From the cell containing the given text, extract its center point as (X, Y) coordinate. 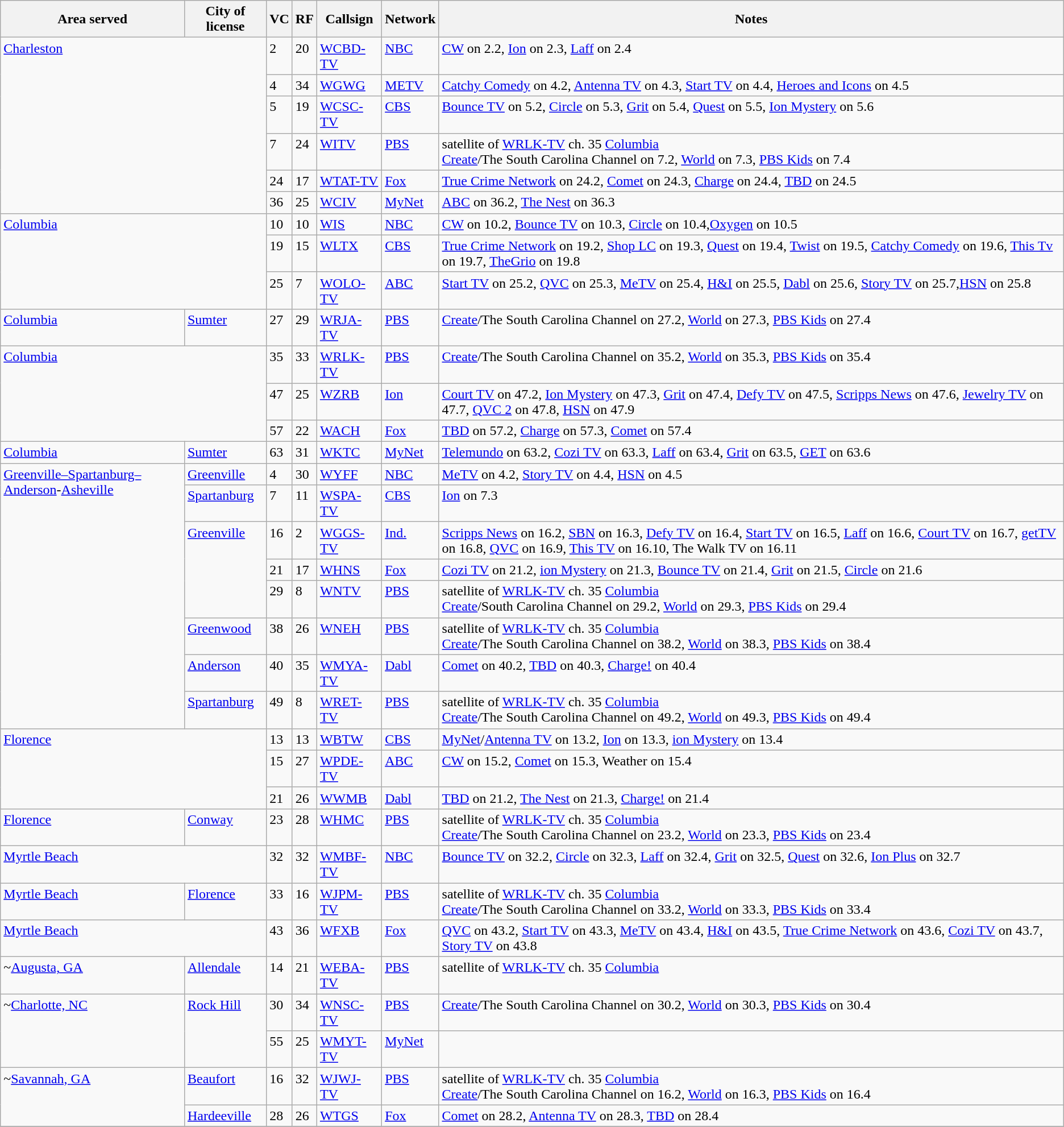
23 (280, 827)
WOLO-TV (349, 290)
WJWJ-TV (349, 1086)
WIS (349, 224)
TBD on 57.2, Charge on 57.3, Comet on 57.4 (751, 431)
63 (280, 453)
43 (280, 938)
Allendale (225, 976)
WMBF-TV (349, 864)
METV (410, 85)
WYFF (349, 474)
QVC on 43.2, Start TV on 43.3, MeTV on 43.4, H&I on 43.5, True Crime Network on 43.6, Cozi TV on 43.7, Story TV on 43.8 (751, 938)
WEBA-TV (349, 976)
WGGS-TV (349, 540)
Ion (410, 401)
Conway (225, 827)
WHNS (349, 570)
True Crime Network on 19.2, Shop LC on 19.3, Quest on 19.4, Twist on 19.5, Catchy Comedy on 19.6, This Tv on 19.7, TheGrio on 19.8 (751, 254)
satellite of WRLK-TV ch. 35 ColumbiaCreate/The South Carolina Channel on 49.2, World on 49.3, PBS Kids on 49.4 (751, 710)
WRJA-TV (349, 328)
MyNet/Antenna TV on 13.2, Ion on 13.3, ion Mystery on 13.4 (751, 739)
WNTV (349, 599)
Catchy Comedy on 4.2, Antenna TV on 4.3, Start TV on 4.4, Heroes and Icons on 4.5 (751, 85)
Telemundo on 63.2, Cozi TV on 63.3, Laff on 63.4, Grit on 63.5, GET on 63.6 (751, 453)
True Crime Network on 24.2, Comet on 24.3, Charge on 24.4, TBD on 24.5 (751, 181)
Anderson (225, 673)
Charleston (134, 125)
11 (305, 504)
14 (280, 976)
Greenwood (225, 636)
satellite of WRLK-TV ch. 35 ColumbiaCreate/The South Carolina Channel on 7.2, World on 7.3, PBS Kids on 7.4 (751, 151)
WTGS (349, 1116)
20 (305, 56)
WWMB (349, 798)
CW on 10.2, Bounce TV on 10.3, Circle on 10.4,Oxygen on 10.5 (751, 224)
WKTC (349, 453)
Ind. (410, 540)
WMYT-TV (349, 1050)
WRET-TV (349, 710)
5 (280, 115)
Create/The South Carolina Channel on 30.2, World on 30.3, PBS Kids on 30.4 (751, 1012)
Cozi TV on 21.2, ion Mystery on 21.3, Bounce TV on 21.4, Grit on 21.5, Circle on 21.6 (751, 570)
satellite of WRLK-TV ch. 35 ColumbiaCreate/South Carolina Channel on 29.2, World on 29.3, PBS Kids on 29.4 (751, 599)
WJPM-TV (349, 901)
WCIV (349, 202)
satellite of WRLK-TV ch. 35 ColumbiaCreate/The South Carolina Channel on 16.2, World on 16.3, PBS Kids on 16.4 (751, 1086)
satellite of WRLK-TV ch. 35 ColumbiaCreate/The South Carolina Channel on 38.2, World on 38.3, PBS Kids on 38.4 (751, 636)
57 (280, 431)
Hardeeville (225, 1116)
~Charlotte, NC (93, 1031)
Greenville–Spartanburg–Anderson-Asheville (93, 596)
31 (305, 453)
WZRB (349, 401)
Ion on 7.3 (751, 504)
Network (410, 19)
WITV (349, 151)
Area served (93, 19)
WHMC (349, 827)
~Savannah, GA (93, 1097)
VC (280, 19)
WSPA-TV (349, 504)
WPDE-TV (349, 769)
Start TV on 25.2, QVC on 25.3, MeTV on 25.4, H&I on 25.5, Dabl on 25.6, Story TV on 25.7,HSN on 25.8 (751, 290)
RF (305, 19)
47 (280, 401)
ABC on 36.2, The Nest on 36.3 (751, 202)
55 (280, 1050)
WTAT-TV (349, 181)
Notes (751, 19)
49 (280, 710)
Comet on 40.2, TBD on 40.3, Charge! on 40.4 (751, 673)
satellite of WRLK-TV ch. 35 ColumbiaCreate/The South Carolina Channel on 33.2, World on 33.3, PBS Kids on 33.4 (751, 901)
WACH (349, 431)
Bounce TV on 32.2, Circle on 32.3, Laff on 32.4, Grit on 32.5, Quest on 32.6, Ion Plus on 32.7 (751, 864)
City of license (225, 19)
WNEH (349, 636)
Bounce TV on 5.2, Circle on 5.3, Grit on 5.4, Quest on 5.5, Ion Mystery on 5.6 (751, 115)
WLTX (349, 254)
WMYA-TV (349, 673)
40 (280, 673)
CW on 2.2, Ion on 2.3, Laff on 2.4 (751, 56)
Court TV on 47.2, Ion Mystery on 47.3, Grit on 47.4, Defy TV on 47.5, Scripps News on 47.6, Jewelry TV on 47.7, QVC 2 on 47.8, HSN on 47.9 (751, 401)
Create/The South Carolina Channel on 27.2, World on 27.3, PBS Kids on 27.4 (751, 328)
TBD on 21.2, The Nest on 21.3, Charge! on 21.4 (751, 798)
WRLK-TV (349, 364)
Callsign (349, 19)
Comet on 28.2, Antenna TV on 28.3, TBD on 28.4 (751, 1116)
~Augusta, GA (93, 976)
38 (280, 636)
WCSC-TV (349, 115)
satellite of WRLK-TV ch. 35 ColumbiaCreate/The South Carolina Channel on 23.2, World on 23.3, PBS Kids on 23.4 (751, 827)
WBTW (349, 739)
MeTV on 4.2, Story TV on 4.4, HSN on 4.5 (751, 474)
Create/The South Carolina Channel on 35.2, World on 35.3, PBS Kids on 35.4 (751, 364)
WGWG (349, 85)
WCBD-TV (349, 56)
WNSC-TV (349, 1012)
Rock Hill (225, 1031)
WFXB (349, 938)
CW on 15.2, Comet on 15.3, Weather on 15.4 (751, 769)
22 (305, 431)
Beaufort (225, 1086)
satellite of WRLK-TV ch. 35 Columbia (751, 976)
